For the text-containing cell, return its midpoint in [x, y] coordinate format. 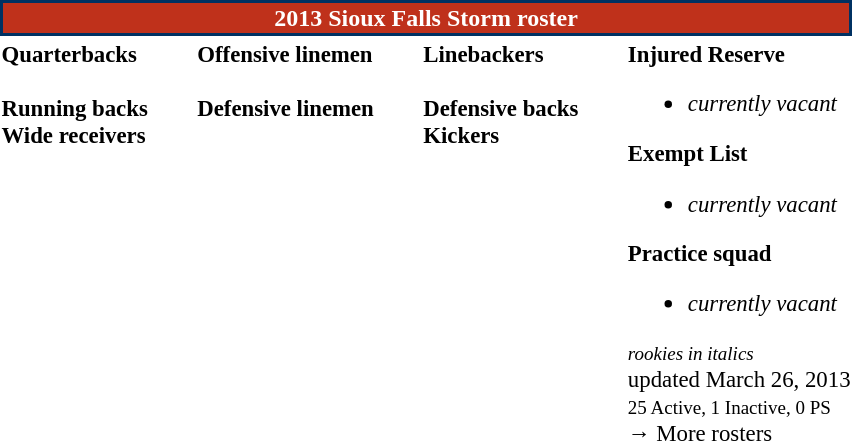
2013 Sioux Falls Storm roster [426, 18]
